From the cell containing the given text, extract its center point as [X, Y] coordinate. 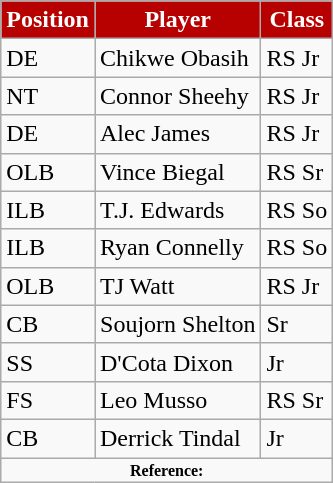
Connor Sheehy [177, 96]
Position [48, 20]
Reference: [167, 470]
Vince Biegal [177, 172]
Ryan Connelly [177, 248]
Alec James [177, 134]
D'Cota Dixon [177, 362]
Derrick Tindal [177, 438]
Soujorn Shelton [177, 324]
TJ Watt [177, 286]
Player [177, 20]
Sr [297, 324]
SS [48, 362]
T.J. Edwards [177, 210]
Class [297, 20]
Chikwe Obasih [177, 58]
Leo Musso [177, 400]
NT [48, 96]
FS [48, 400]
